Identify which cell holds the provided text, then report its [x, y] central coordinate. 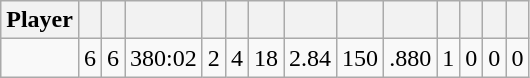
1 [448, 58]
.880 [410, 58]
4 [236, 58]
18 [266, 58]
380:02 [164, 58]
Player [40, 20]
2 [214, 58]
150 [360, 58]
2.84 [310, 58]
